Provide the [X, Y] coordinate of the cell's center where the given text is located.  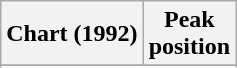
Chart (1992) [72, 34]
Peakposition [189, 34]
